Determine the [x, y] coordinate at the center of the cell enclosing the given text.  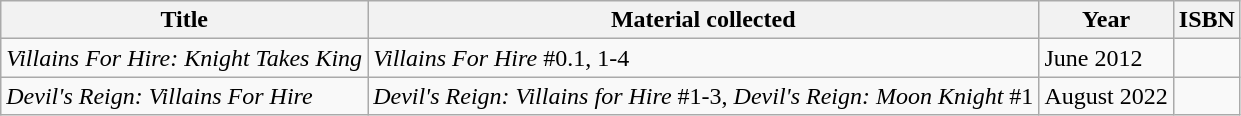
August 2022 [1106, 96]
Devil's Reign: Villains For Hire [184, 96]
Material collected [704, 20]
Villains For Hire: Knight Takes King [184, 58]
ISBN [1206, 20]
Villains For Hire #0.1, 1-4 [704, 58]
Year [1106, 20]
Devil's Reign: Villains for Hire #1-3, Devil's Reign: Moon Knight #1 [704, 96]
June 2012 [1106, 58]
Title [184, 20]
